Return the (X, Y) coordinate for the center point of the cell that contains the specified text.  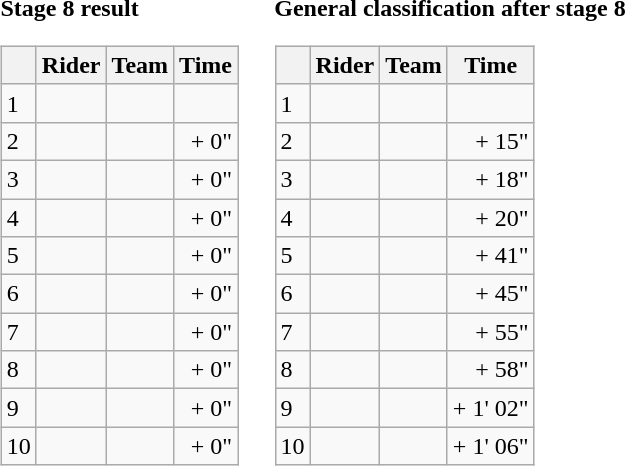
+ 18" (490, 179)
+ 41" (490, 256)
+ 45" (490, 294)
+ 58" (490, 370)
+ 55" (490, 332)
+ 1' 02" (490, 408)
+ 1' 06" (490, 446)
+ 20" (490, 217)
+ 15" (490, 141)
